For the text-containing cell, return its midpoint in [x, y] coordinate format. 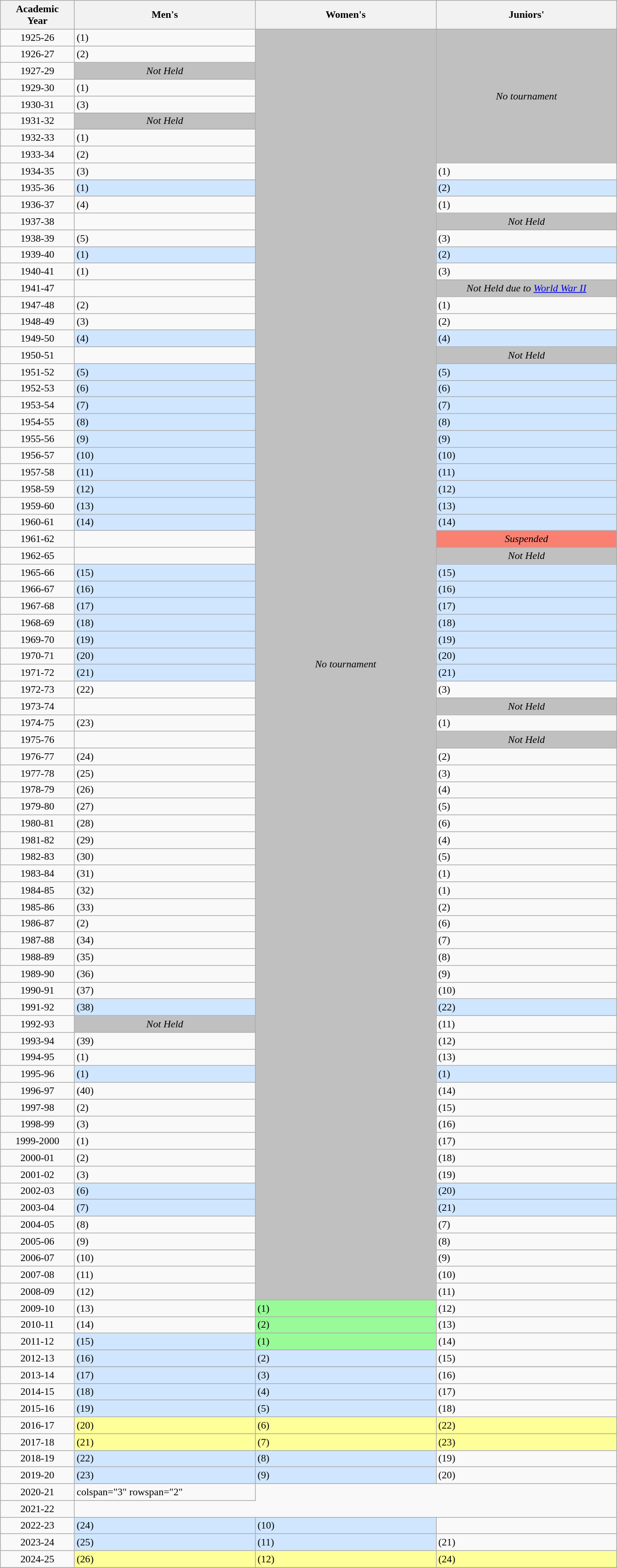
2011-12 [38, 1342]
1997-98 [38, 1108]
(33) [164, 907]
1977-78 [38, 773]
1925-26 [38, 38]
Not Held due to World War II [527, 289]
1989-90 [38, 974]
2021-22 [38, 1509]
2019-20 [38, 1476]
1959-60 [38, 506]
1948-49 [38, 322]
Juniors' [527, 15]
1926-27 [38, 54]
1973-74 [38, 706]
1968-69 [38, 623]
1935-36 [38, 188]
1971-72 [38, 673]
2002-03 [38, 1191]
1981-82 [38, 840]
2012-13 [38, 1359]
(28) [164, 824]
1961-62 [38, 539]
2001-02 [38, 1175]
1937-38 [38, 222]
(27) [164, 807]
1932-33 [38, 138]
1999-2000 [38, 1141]
(39) [164, 1041]
1962-65 [38, 556]
2018-19 [38, 1459]
1994-95 [38, 1057]
2006-07 [38, 1258]
1972-73 [38, 690]
1949-50 [38, 339]
(32) [164, 890]
1982-83 [38, 857]
1974-75 [38, 723]
1957-58 [38, 473]
1980-81 [38, 824]
1933-34 [38, 155]
2004-05 [38, 1225]
1992-93 [38, 1024]
(35) [164, 957]
1950-51 [38, 355]
Suspended [527, 539]
1979-80 [38, 807]
AcademicYear [38, 15]
1988-89 [38, 957]
1953-54 [38, 405]
1965-66 [38, 573]
2020-21 [38, 1492]
1955-56 [38, 439]
2003-04 [38, 1208]
1991-92 [38, 1008]
2005-06 [38, 1241]
1939-40 [38, 255]
1975-76 [38, 740]
1960-61 [38, 522]
1998-99 [38, 1124]
1990-91 [38, 991]
2017-18 [38, 1442]
1952-53 [38, 389]
2024-25 [38, 1559]
(34) [164, 941]
(40) [164, 1091]
(36) [164, 974]
2009-10 [38, 1308]
(38) [164, 1008]
1947-48 [38, 305]
1954-55 [38, 422]
1931-32 [38, 121]
1993-94 [38, 1041]
1984-85 [38, 890]
2010-11 [38, 1325]
1934-35 [38, 171]
1927-29 [38, 71]
Women's [346, 15]
1978-79 [38, 790]
1970-71 [38, 656]
1967-68 [38, 606]
2007-08 [38, 1275]
2014-15 [38, 1392]
1969-70 [38, 640]
colspan="3" rowspan="2" [164, 1492]
1976-77 [38, 757]
1966-67 [38, 589]
1929-30 [38, 88]
1987-88 [38, 941]
2023-24 [38, 1543]
1951-52 [38, 372]
(31) [164, 874]
1930-31 [38, 105]
2013-14 [38, 1375]
2022-23 [38, 1526]
1938-39 [38, 238]
1983-84 [38, 874]
1995-96 [38, 1074]
1941-47 [38, 289]
2016-17 [38, 1425]
1940-41 [38, 272]
(37) [164, 991]
(29) [164, 840]
1958-59 [38, 489]
Men's [164, 15]
2015-16 [38, 1409]
1996-97 [38, 1091]
1956-57 [38, 456]
1986-87 [38, 924]
(30) [164, 857]
1936-37 [38, 205]
1985-86 [38, 907]
2000-01 [38, 1158]
2008-09 [38, 1292]
